Determine the (X, Y) coordinate at the center of the cell enclosing the given text.  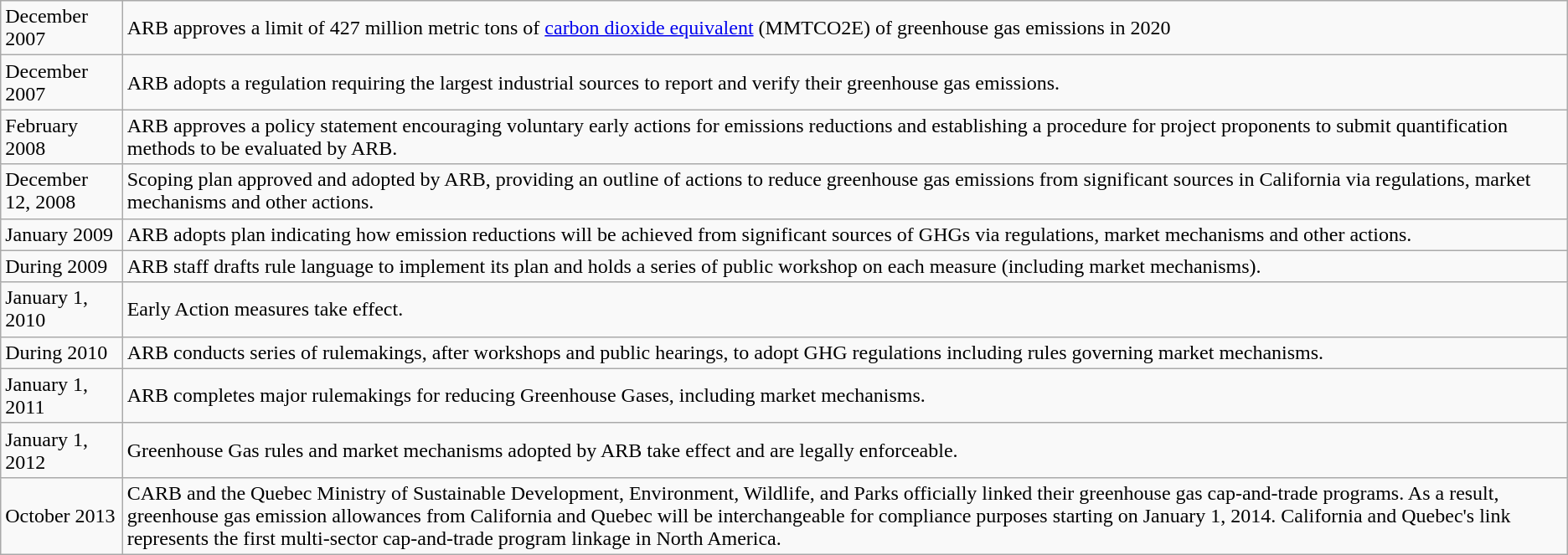
During 2009 (62, 266)
December 12, 2008 (62, 191)
January 1, 2011 (62, 395)
ARB approves a limit of 427 million metric tons of carbon dioxide equivalent (MMTCO2E) of greenhouse gas emissions in 2020 (844, 28)
ARB adopts a regulation requiring the largest industrial sources to report and verify their greenhouse gas emissions. (844, 82)
January 2009 (62, 234)
ARB completes major rulemakings for reducing Greenhouse Gases, including market mechanisms. (844, 395)
January 1, 2012 (62, 450)
ARB staff drafts rule language to implement its plan and holds a series of public workshop on each measure (including market mechanisms). (844, 266)
January 1, 2010 (62, 310)
October 2013 (62, 516)
Greenhouse Gas rules and market mechanisms adopted by ARB take effect and are legally enforceable. (844, 450)
During 2010 (62, 352)
ARB conducts series of rulemakings, after workshops and public hearings, to adopt GHG regulations including rules governing market mechanisms. (844, 352)
Early Action measures take effect. (844, 310)
February 2008 (62, 137)
